Locate the cell with the specified text and output its (x, y) center coordinate. 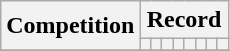
Record (184, 20)
Competition (70, 26)
